Detect which cell encompasses the target text, then output its [X, Y] center coordinate. 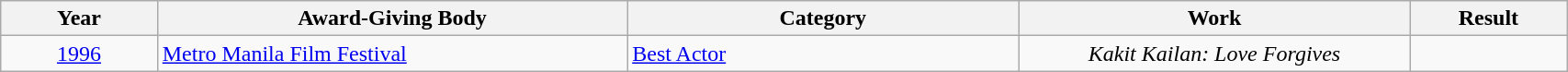
Best Actor [823, 54]
Year [79, 18]
Metro Manila Film Festival [391, 54]
Result [1488, 18]
Category [823, 18]
1996 [79, 54]
Work [1214, 18]
Award-Giving Body [391, 18]
Kakit Kailan: Love Forgives [1214, 54]
